Return (X, Y) of the center of cell containing provided text 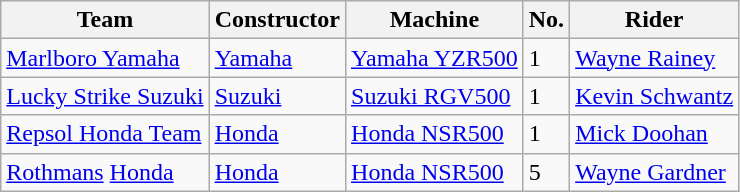
Team (105, 20)
Mick Doohan (654, 134)
No. (546, 20)
Suzuki (277, 96)
Suzuki RGV500 (435, 96)
Yamaha (277, 58)
Machine (435, 20)
Wayne Gardner (654, 172)
Wayne Rainey (654, 58)
Marlboro Yamaha (105, 58)
Constructor (277, 20)
Repsol Honda Team (105, 134)
Lucky Strike Suzuki (105, 96)
Rothmans Honda (105, 172)
Rider (654, 20)
5 (546, 172)
Kevin Schwantz (654, 96)
Yamaha YZR500 (435, 58)
